Determine the [x, y] coordinate at the center of the cell enclosing the given text.  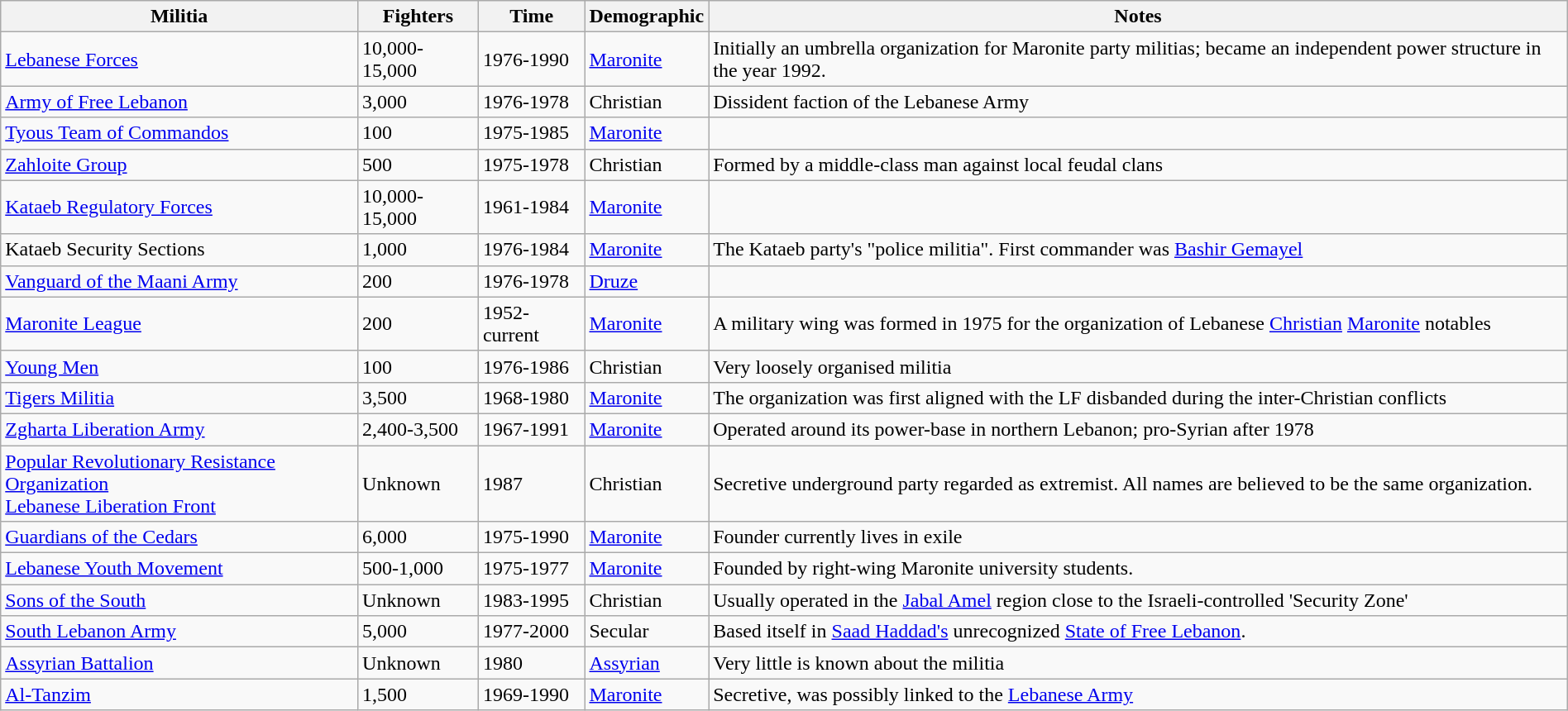
Guardians of the Cedars [179, 537]
Secretive underground party regarded as extremist. All names are believed to be the same organization. [1138, 483]
Notes [1138, 17]
Operated around its power-base in northern Lebanon; pro-Syrian after 1978 [1138, 429]
3,500 [418, 398]
Kataeb Security Sections [179, 250]
Demographic [647, 17]
Militia [179, 17]
1980 [531, 663]
1976-1986 [531, 366]
1983-1995 [531, 600]
South Lebanon Army [179, 632]
1975-1985 [531, 133]
Lebanese Youth Movement [179, 569]
Zgharta Liberation Army [179, 429]
Assyrian [647, 663]
1952-current [531, 324]
Time [531, 17]
Tigers Militia [179, 398]
Sons of the South [179, 600]
Very loosely organised militia [1138, 366]
Young Men [179, 366]
Assyrian Battalion [179, 663]
2,400-3,500 [418, 429]
Zahloite Group [179, 165]
1987 [531, 483]
Formed by a middle-class man against local feudal clans [1138, 165]
500-1,000 [418, 569]
1968-1980 [531, 398]
Usually operated in the Jabal Amel region close to the Israeli-controlled 'Security Zone' [1138, 600]
Army of Free Lebanon [179, 102]
Druze [647, 281]
Founder currently lives in exile [1138, 537]
1976-1984 [531, 250]
5,000 [418, 632]
Initially an umbrella organization for Maronite party militias; became an independent power structure in the year 1992. [1138, 60]
Dissident faction of the Lebanese Army [1138, 102]
Secular [647, 632]
Kataeb Regulatory Forces [179, 207]
The Kataeb party's "police militia". First commander was Bashir Gemayel [1138, 250]
1961-1984 [531, 207]
A military wing was formed in 1975 for the organization of Lebanese Christian Maronite notables [1138, 324]
1969-1990 [531, 694]
Maronite League [179, 324]
Fighters [418, 17]
Lebanese Forces [179, 60]
1976-1990 [531, 60]
The organization was first aligned with the LF disbanded during the inter-Christian conflicts [1138, 398]
Popular Revolutionary Resistance OrganizationLebanese Liberation Front [179, 483]
1,500 [418, 694]
Vanguard of the Maani Army [179, 281]
1967-1991 [531, 429]
1977-2000 [531, 632]
Very little is known about the militia [1138, 663]
Al-Tanzim [179, 694]
6,000 [418, 537]
1975-1978 [531, 165]
500 [418, 165]
Secretive, was possibly linked to the Lebanese Army [1138, 694]
Tyous Team of Commandos [179, 133]
3,000 [418, 102]
Founded by right-wing Maronite university students. [1138, 569]
1975-1977 [531, 569]
Based itself in Saad Haddad's unrecognized State of Free Lebanon. [1138, 632]
1975-1990 [531, 537]
1,000 [418, 250]
